Identify which cell holds the provided text, then report its [X, Y] central coordinate. 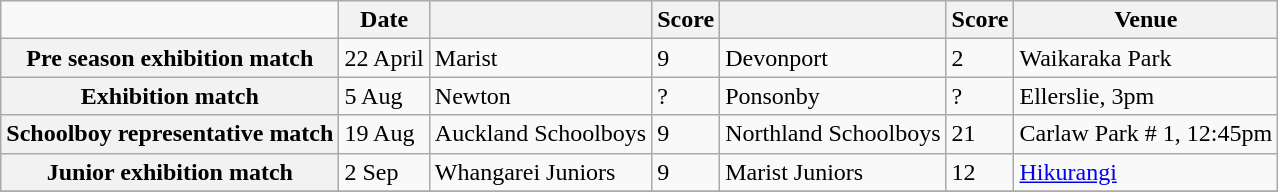
Auckland Schoolboys [540, 134]
2 [980, 58]
12 [980, 172]
Whangarei Juniors [540, 172]
21 [980, 134]
Northland Schoolboys [833, 134]
Pre season exhibition match [170, 58]
Marist Juniors [833, 172]
19 Aug [384, 134]
Hikurangi [1146, 172]
22 April [384, 58]
Exhibition match [170, 96]
2 Sep [384, 172]
Schoolboy representative match [170, 134]
Ponsonby [833, 96]
5 Aug [384, 96]
Marist [540, 58]
Newton [540, 96]
Date [384, 20]
Carlaw Park # 1, 12:45pm [1146, 134]
Junior exhibition match [170, 172]
Venue [1146, 20]
Devonport [833, 58]
Waikaraka Park [1146, 58]
Ellerslie, 3pm [1146, 96]
